From the cell containing the given text, extract its center point as (X, Y) coordinate. 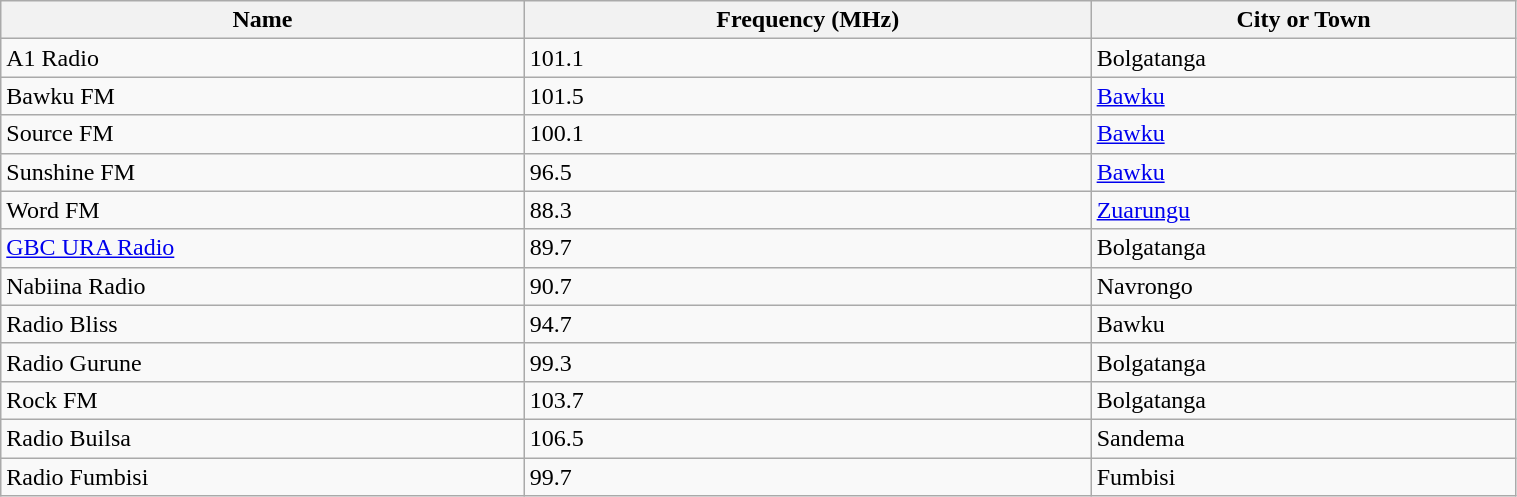
90.7 (808, 286)
Sunshine FM (263, 172)
99.3 (808, 362)
101.5 (808, 96)
88.3 (808, 210)
GBC URA Radio (263, 248)
99.7 (808, 477)
Rock FM (263, 400)
Nabiina Radio (263, 286)
City or Town (1304, 20)
A1 Radio (263, 58)
Sandema (1304, 438)
101.1 (808, 58)
Radio Builsa (263, 438)
Word FM (263, 210)
Radio Bliss (263, 324)
106.5 (808, 438)
103.7 (808, 400)
Frequency (MHz) (808, 20)
Radio Fumbisi (263, 477)
96.5 (808, 172)
94.7 (808, 324)
Fumbisi (1304, 477)
89.7 (808, 248)
Name (263, 20)
Bawku FM (263, 96)
Zuarungu (1304, 210)
Navrongo (1304, 286)
Radio Gurune (263, 362)
Source FM (263, 134)
100.1 (808, 134)
